Find where the given text appears and provide that cell's center as [X, Y] coordinate. 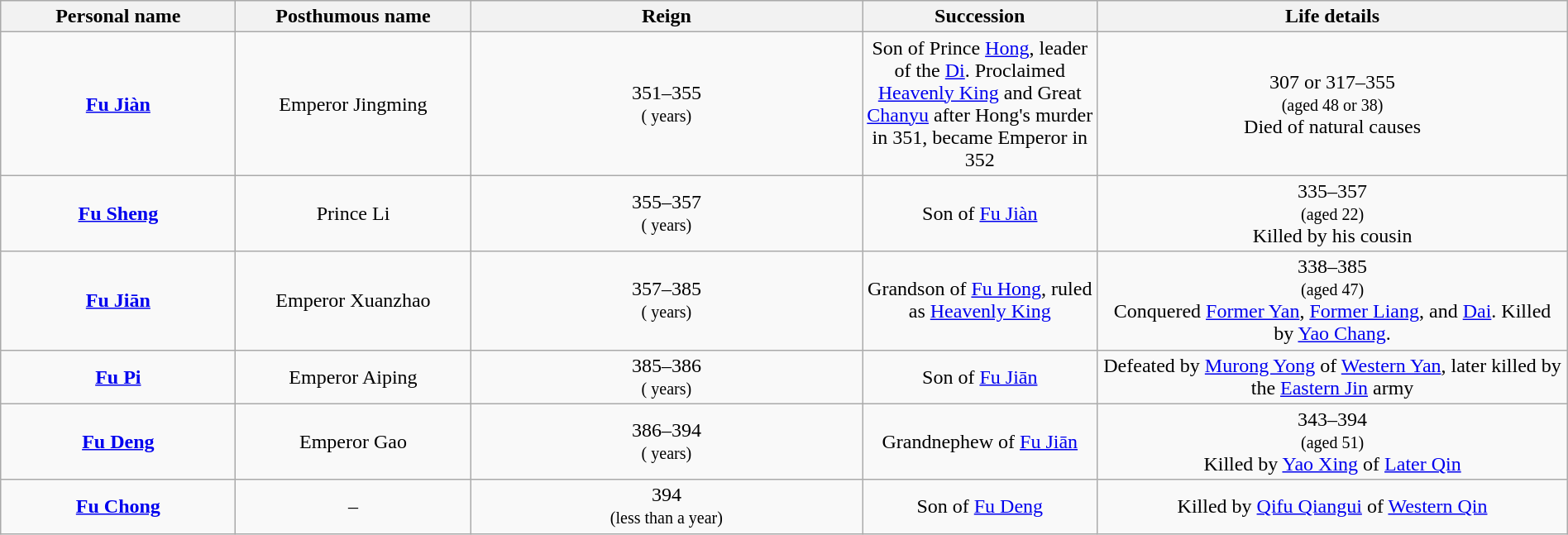
Son of Fu Jiàn [980, 213]
Life details [1332, 17]
Fu Pi [118, 377]
338–385(aged 47)Conquered Former Yan, Former Liang, and Dai. Killed by Yao Chang. [1332, 301]
Son of Fu Deng [980, 506]
– [353, 506]
Grandson of Fu Hong, ruled as Heavenly King [980, 301]
307 or 317–355(aged 48 or 38)Died of natural causes [1332, 104]
355–357( years) [667, 213]
Emperor Aiping [353, 377]
Personal name [118, 17]
394(less than a year) [667, 506]
385–386( years) [667, 377]
Killed by Qifu Qiangui of Western Qin [1332, 506]
Emperor Xuanzhao [353, 301]
343–394(aged 51)Killed by Yao Xing of Later Qin [1332, 442]
Prince Li [353, 213]
Emperor Jingming [353, 104]
Fu Deng [118, 442]
386–394( years) [667, 442]
Fu Jiān [118, 301]
335–357(aged 22)Killed by his cousin [1332, 213]
Fu Chong [118, 506]
351–355( years) [667, 104]
Son of Prince Hong, leader of the Di. Proclaimed Heavenly King and Great Chanyu after Hong's murder in 351, became Emperor in 352 [980, 104]
Fu Sheng [118, 213]
Reign [667, 17]
357–385( years) [667, 301]
Defeated by Murong Yong of Western Yan, later killed by the Eastern Jin army [1332, 377]
Grandnephew of Fu Jiān [980, 442]
Fu Jiàn [118, 104]
Son of Fu Jiān [980, 377]
Posthumous name [353, 17]
Emperor Gao [353, 442]
Succession [980, 17]
